Output the (x, y) coordinate of the center of the cell containing the given text.  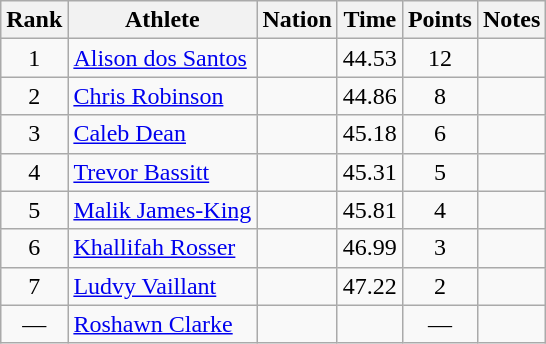
Khallifah Rosser (162, 248)
Athlete (162, 20)
Alison dos Santos (162, 58)
12 (440, 58)
8 (440, 96)
Nation (297, 20)
Notes (511, 20)
Malik James-King (162, 210)
Roshawn Clarke (162, 324)
7 (34, 286)
Ludvy Vaillant (162, 286)
Chris Robinson (162, 96)
Time (370, 20)
45.18 (370, 134)
44.86 (370, 96)
45.31 (370, 172)
Points (440, 20)
44.53 (370, 58)
Trevor Bassitt (162, 172)
45.81 (370, 210)
Rank (34, 20)
Caleb Dean (162, 134)
47.22 (370, 286)
46.99 (370, 248)
1 (34, 58)
